Output the (x, y) coordinate of the center of the cell containing the given text.  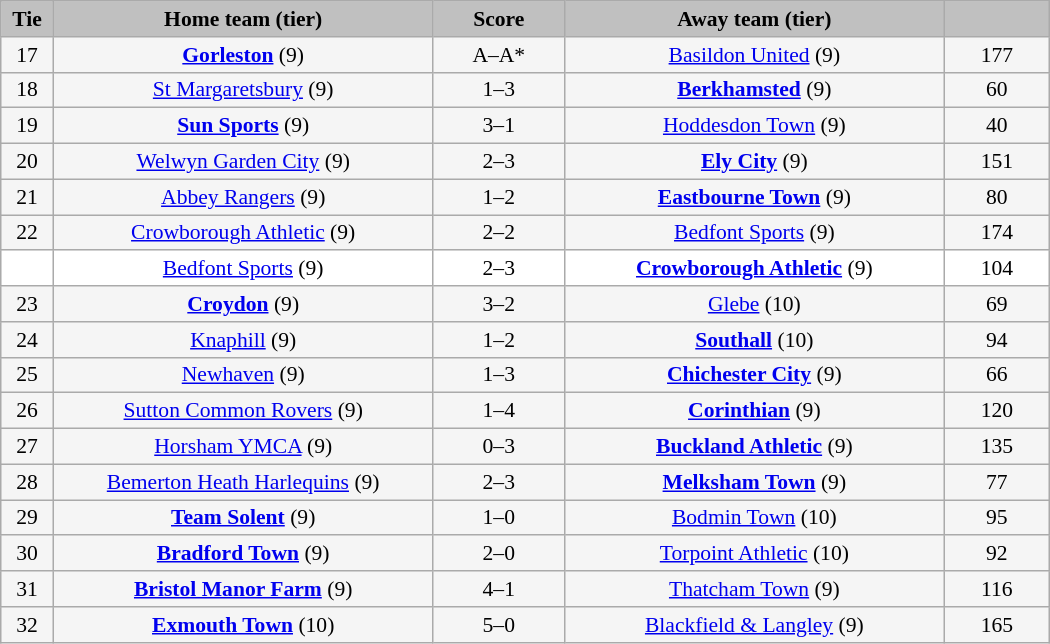
24 (27, 340)
Basildon United (9) (754, 55)
21 (27, 197)
25 (27, 375)
Melksham Town (9) (754, 482)
30 (27, 554)
Bradford Town (9) (243, 554)
Bodmin Town (10) (754, 518)
Welwyn Garden City (9) (243, 162)
174 (996, 233)
5–0 (498, 625)
Buckland Athletic (9) (754, 447)
3–1 (498, 126)
1–4 (498, 411)
177 (996, 55)
26 (27, 411)
69 (996, 304)
1–0 (498, 518)
32 (27, 625)
Away team (tier) (754, 19)
A–A* (498, 55)
Tie (27, 19)
Croydon (9) (243, 304)
0–3 (498, 447)
Horsham YMCA (9) (243, 447)
23 (27, 304)
Sun Sports (9) (243, 126)
135 (996, 447)
Bristol Manor Farm (9) (243, 589)
Blackfield & Langley (9) (754, 625)
27 (27, 447)
60 (996, 90)
Team Solent (9) (243, 518)
17 (27, 55)
28 (27, 482)
Torpoint Athletic (10) (754, 554)
29 (27, 518)
22 (27, 233)
31 (27, 589)
80 (996, 197)
151 (996, 162)
Knaphill (9) (243, 340)
Glebe (10) (754, 304)
116 (996, 589)
Home team (tier) (243, 19)
40 (996, 126)
Abbey Rangers (9) (243, 197)
120 (996, 411)
St Margaretsbury (9) (243, 90)
4–1 (498, 589)
18 (27, 90)
Thatcham Town (9) (754, 589)
20 (27, 162)
Southall (10) (754, 340)
Sutton Common Rovers (9) (243, 411)
Corinthian (9) (754, 411)
Score (498, 19)
94 (996, 340)
19 (27, 126)
77 (996, 482)
165 (996, 625)
92 (996, 554)
Exmouth Town (10) (243, 625)
Bemerton Heath Harlequins (9) (243, 482)
Gorleston (9) (243, 55)
Ely City (9) (754, 162)
Hoddesdon Town (9) (754, 126)
2–2 (498, 233)
Newhaven (9) (243, 375)
95 (996, 518)
2–0 (498, 554)
Eastbourne Town (9) (754, 197)
66 (996, 375)
Berkhamsted (9) (754, 90)
104 (996, 269)
Chichester City (9) (754, 375)
3–2 (498, 304)
